Capture the cell that displays the provided text and extract its (x, y) central coordinate. 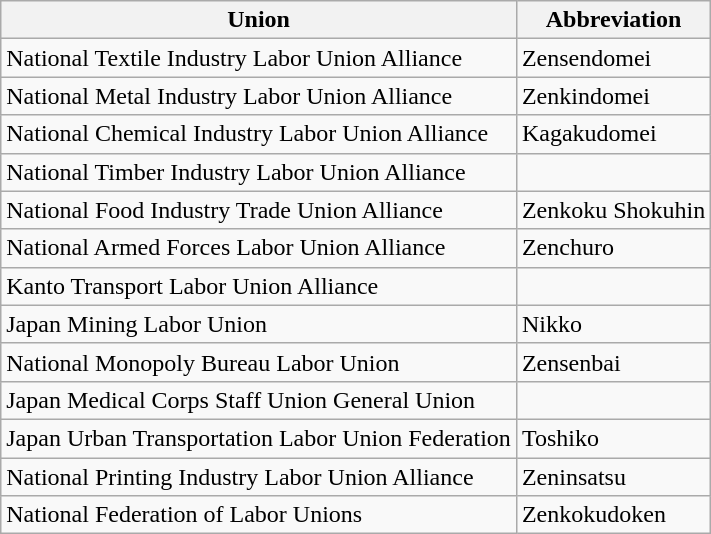
National Timber Industry Labor Union Alliance (259, 172)
National Food Industry Trade Union Alliance (259, 210)
Japan Mining Labor Union (259, 324)
National Metal Industry Labor Union Alliance (259, 96)
Zeninsatsu (613, 477)
Japan Medical Corps Staff Union General Union (259, 400)
Nikko (613, 324)
National Textile Industry Labor Union Alliance (259, 58)
Toshiko (613, 438)
Abbreviation (613, 20)
Zenkindomei (613, 96)
Kagakudomei (613, 134)
Zenkokudoken (613, 515)
National Monopoly Bureau Labor Union (259, 362)
Union (259, 20)
National Armed Forces Labor Union Alliance (259, 248)
Kanto Transport Labor Union Alliance (259, 286)
Zenchuro (613, 248)
Japan Urban Transportation Labor Union Federation (259, 438)
National Printing Industry Labor Union Alliance (259, 477)
Zensendomei (613, 58)
Zensenbai (613, 362)
National Federation of Labor Unions (259, 515)
Zenkoku Shokuhin (613, 210)
National Chemical Industry Labor Union Alliance (259, 134)
